Capture the cell that displays the provided text and extract its (X, Y) central coordinate. 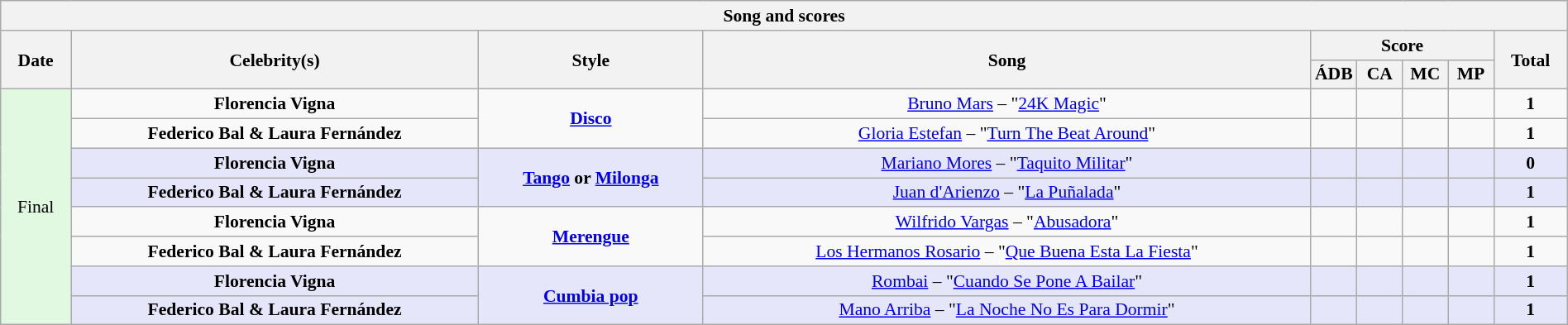
CA (1379, 74)
Rombai – "Cuando Se Pone A Bailar" (1007, 281)
Mariano Mores – "Taquito Militar" (1007, 163)
Celebrity(s) (275, 60)
Song (1007, 60)
Bruno Mars – "24K Magic" (1007, 104)
Disco (590, 119)
ÁDB (1334, 74)
Final (36, 207)
Los Hermanos Rosario – "Que Buena Esta La Fiesta" (1007, 251)
Date (36, 60)
0 (1530, 163)
Tango or Milonga (590, 177)
Wilfrido Vargas – "Abusadora" (1007, 222)
MP (1470, 74)
Style (590, 60)
Cumbia pop (590, 296)
Mano Arriba – "La Noche No Es Para Dormir" (1007, 310)
MC (1426, 74)
Merengue (590, 237)
Total (1530, 60)
Juan d'Arienzo – "La Puñalada" (1007, 193)
Gloria Estefan – "Turn The Beat Around" (1007, 134)
Score (1403, 45)
Song and scores (784, 16)
